Provide the (X, Y) coordinate of the cell's center where the given text is located.  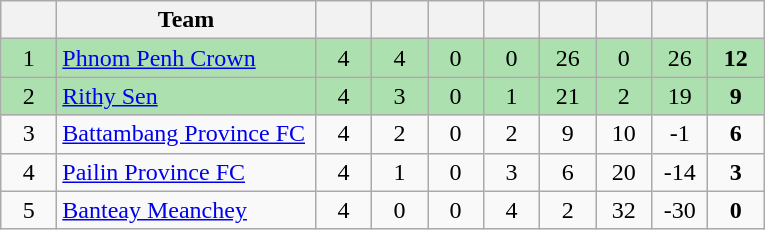
12 (736, 58)
Rithy Sen (186, 96)
21 (568, 96)
20 (624, 172)
Battambang Province FC (186, 134)
-14 (680, 172)
Phnom Penh Crown (186, 58)
32 (624, 210)
-1 (680, 134)
-30 (680, 210)
Team (186, 20)
5 (29, 210)
19 (680, 96)
Banteay Meanchey (186, 210)
Pailin Province FC (186, 172)
10 (624, 134)
